Find where the given text appears and provide that cell's center as (x, y) coordinate. 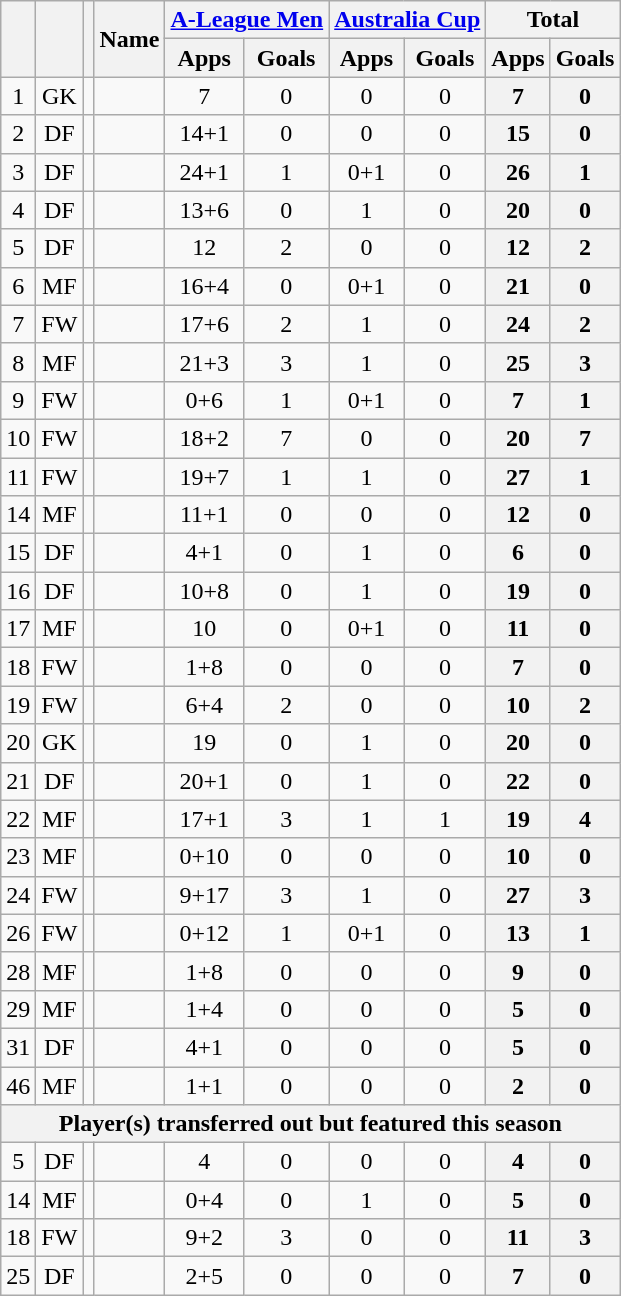
Total (553, 20)
Australia Cup (408, 20)
0+4 (204, 1200)
1+1 (204, 1085)
0+12 (204, 933)
0+6 (204, 400)
13 (518, 933)
23 (18, 857)
10+8 (204, 591)
46 (18, 1085)
Player(s) transferred out but featured this season (310, 1124)
6+4 (204, 705)
1+4 (204, 1009)
18+2 (204, 438)
Name (130, 39)
0+10 (204, 857)
19+7 (204, 477)
13+6 (204, 210)
14+1 (204, 134)
29 (18, 1009)
20+1 (204, 781)
21+3 (204, 362)
28 (18, 971)
9+17 (204, 895)
17 (18, 629)
11+1 (204, 515)
8 (18, 362)
2+5 (204, 1276)
9+2 (204, 1238)
31 (18, 1047)
17+1 (204, 819)
24+1 (204, 172)
A-League Men (247, 20)
17+6 (204, 324)
16 (18, 591)
16+4 (204, 286)
